Detect which cell encompasses the target text, then output its [x, y] center coordinate. 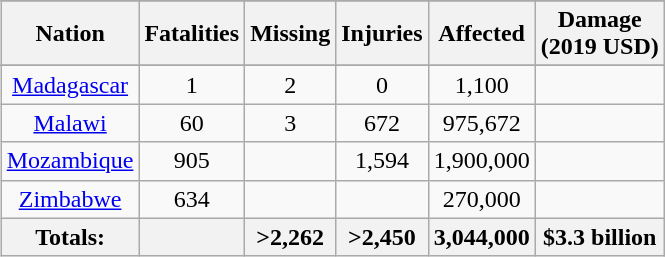
1,100 [482, 85]
Zimbabwe [70, 199]
>2,450 [382, 237]
3,044,000 [482, 237]
>2,262 [290, 237]
975,672 [482, 123]
270,000 [482, 199]
Totals: [70, 237]
3 [290, 123]
Fatalities [192, 34]
Madagascar [70, 85]
905 [192, 161]
Damage(2019 USD) [600, 34]
60 [192, 123]
Missing [290, 34]
Mozambique [70, 161]
634 [192, 199]
672 [382, 123]
Malawi [70, 123]
1,900,000 [482, 161]
$3.3 billion [600, 237]
Injuries [382, 34]
0 [382, 85]
1 [192, 85]
2 [290, 85]
Affected [482, 34]
1,594 [382, 161]
Nation [70, 34]
